Locate the cell with the specified text and output its (X, Y) center coordinate. 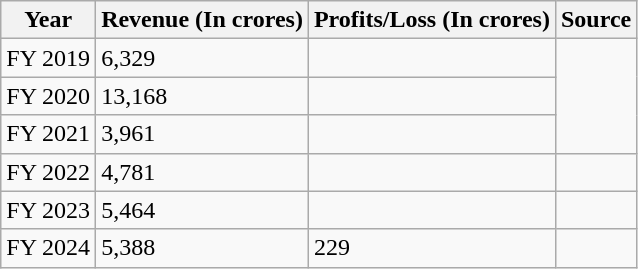
Year (48, 20)
5,464 (202, 210)
FY 2023 (48, 210)
4,781 (202, 172)
Revenue (In crores) (202, 20)
Source (596, 20)
229 (432, 248)
6,329 (202, 58)
3,961 (202, 134)
FY 2020 (48, 96)
FY 2022 (48, 172)
5,388 (202, 248)
Profits/Loss (In crores) (432, 20)
FY 2021 (48, 134)
FY 2019 (48, 58)
FY 2024 (48, 248)
13,168 (202, 96)
